Identify which cell holds the provided text, then report its [X, Y] central coordinate. 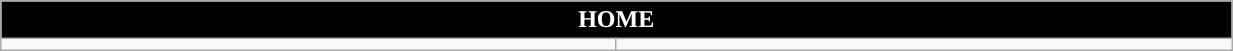
HOME [616, 20]
